Extract the [X, Y] coordinate from the center of the cell holding the provided text.  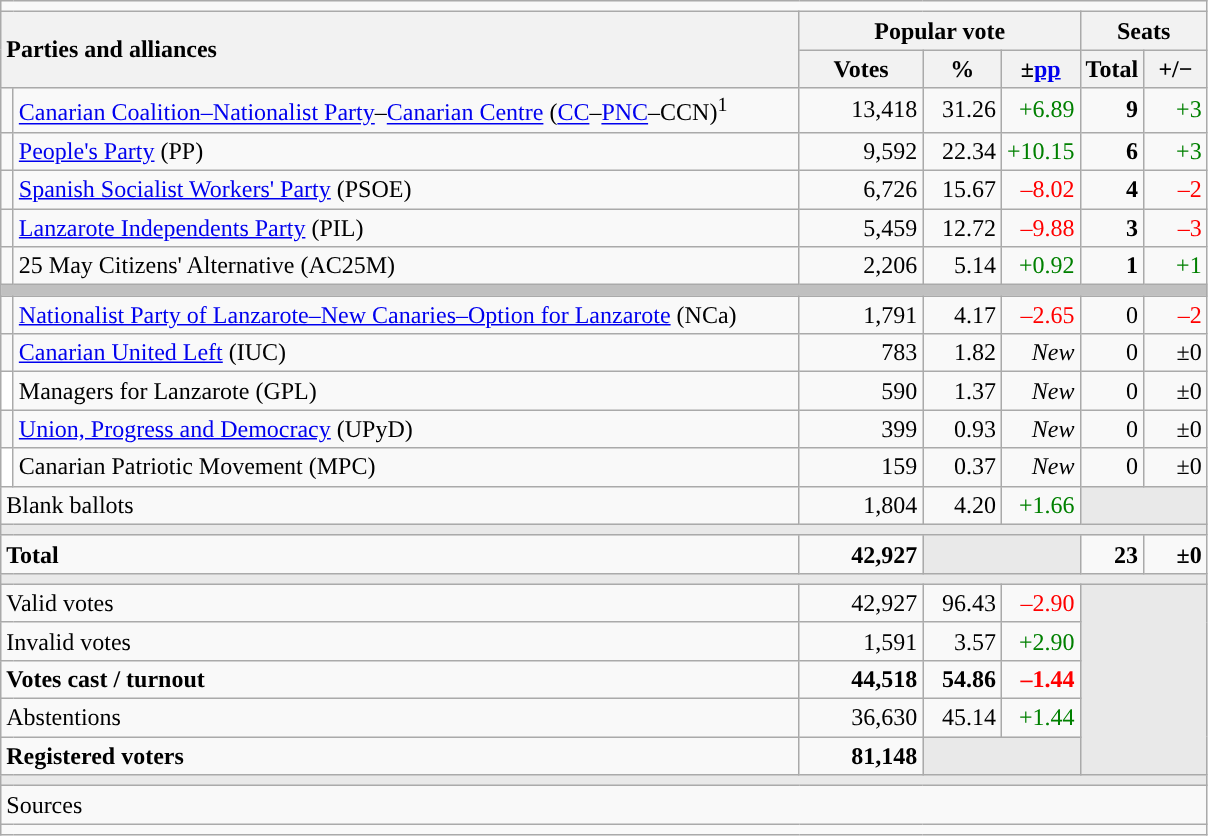
399 [861, 429]
Spanish Socialist Workers' Party (PSOE) [406, 190]
1.37 [962, 391]
Votes [861, 69]
4 [1112, 190]
54.86 [962, 679]
Seats [1144, 31]
Invalid votes [400, 641]
Managers for Lanzarote (GPL) [406, 391]
1,804 [861, 505]
Blank ballots [400, 505]
Valid votes [400, 603]
–1.44 [1040, 679]
13,418 [861, 110]
96.43 [962, 603]
36,630 [861, 718]
–9.88 [1040, 228]
9 [1112, 110]
Canarian Coalition–Nationalist Party–Canarian Centre (CC–PNC–CCN)1 [406, 110]
4.17 [962, 315]
–2.65 [1040, 315]
0.93 [962, 429]
5.14 [962, 266]
5,459 [861, 228]
+1 [1176, 266]
6,726 [861, 190]
25 May Citizens' Alternative (AC25M) [406, 266]
–8.02 [1040, 190]
783 [861, 353]
3 [1112, 228]
Abstentions [400, 718]
12.72 [962, 228]
45.14 [962, 718]
0.37 [962, 467]
+2.90 [1040, 641]
Parties and alliances [400, 50]
159 [861, 467]
Votes cast / turnout [400, 679]
22.34 [962, 151]
–2.90 [1040, 603]
31.26 [962, 110]
81,148 [861, 756]
+0.92 [1040, 266]
Union, Progress and Democracy (UPyD) [406, 429]
Popular vote [940, 31]
Nationalist Party of Lanzarote–New Canaries–Option for Lanzarote (NCa) [406, 315]
Lanzarote Independents Party (PIL) [406, 228]
+1.44 [1040, 718]
Canarian Patriotic Movement (MPC) [406, 467]
44,518 [861, 679]
23 [1112, 554]
Sources [604, 805]
6 [1112, 151]
+6.89 [1040, 110]
Canarian United Left (IUC) [406, 353]
590 [861, 391]
3.57 [962, 641]
2,206 [861, 266]
4.20 [962, 505]
+/− [1176, 69]
1 [1112, 266]
1.82 [962, 353]
Registered voters [400, 756]
–3 [1176, 228]
±pp [1040, 69]
% [962, 69]
+10.15 [1040, 151]
+1.66 [1040, 505]
1,791 [861, 315]
15.67 [962, 190]
9,592 [861, 151]
People's Party (PP) [406, 151]
1,591 [861, 641]
